Pinpoint the cell where the given text exists, returning its [x, y] midpoint coordinate. 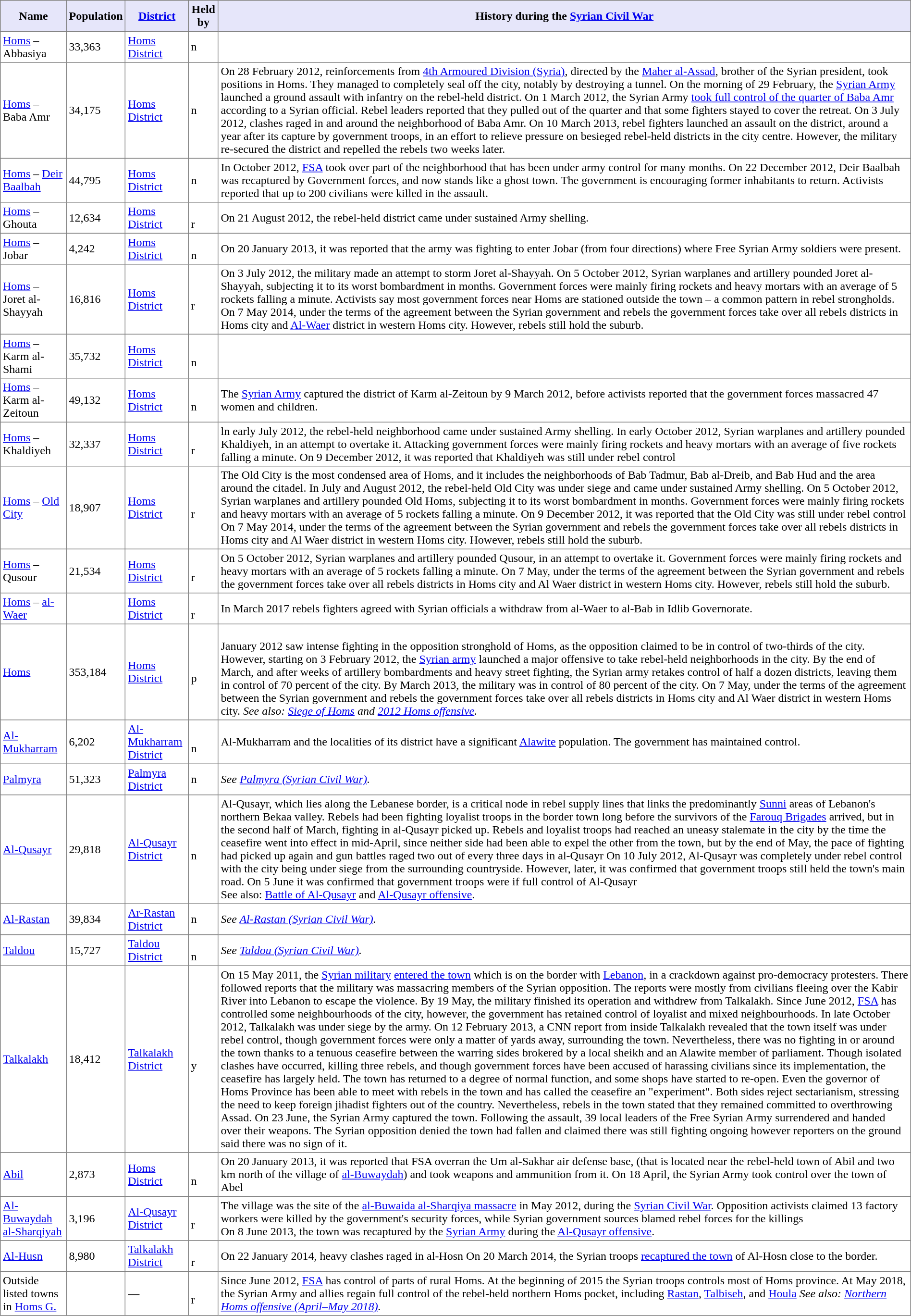
Name [34, 16]
Homs – Khaldiyeh [34, 444]
Al-Mukharram District [157, 742]
On 21 August 2012, the rebel-held district came under sustained Army shelling. [564, 218]
History during the Syrian Civil War [564, 16]
39,834 [96, 919]
Palmyra [34, 779]
Homs [34, 672]
21,534 [96, 571]
15,727 [96, 950]
Homs – Qusour [34, 571]
Homs – al-Waer [34, 608]
— [157, 1293]
Homs – Karm al-Zeitoun [34, 400]
Al-Husn [34, 1256]
See Taldou (Syrian Civil War). [564, 950]
18,412 [96, 1059]
2,873 [96, 1175]
29,818 [96, 849]
16,816 [96, 299]
8,980 [96, 1256]
6,202 [96, 742]
y [203, 1059]
Homs – Abbasiya [34, 47]
51,323 [96, 779]
See Palmyra (Syrian Civil War). [564, 779]
34,175 [96, 111]
District [157, 16]
Talkalakh [34, 1059]
Homs – Baba Amr [34, 111]
Al-Mukharram [34, 742]
32,337 [96, 444]
p [203, 672]
On 22 January 2014, heavy clashes raged in al-Hosn On 20 March 2014, the Syrian troops recaptured the town of Al-Hosn close to the border. [564, 1256]
Outside listed towns in Homs G. [34, 1293]
Homs – Ghouta [34, 218]
Taldou [34, 950]
35,732 [96, 356]
Al-Rastan [34, 919]
See Al-Rastan (Syrian Civil War). [564, 919]
3,196 [96, 1218]
In March 2017 rebels fighters agreed with Syrian officials a withdraw from al-Waer to al-Bab in Idlib Governorate. [564, 608]
Held by [203, 16]
Homs – Jobar [34, 248]
Palmyra District [157, 779]
Al-Qusayr [34, 849]
Homs – Deir Baalbah [34, 180]
Al-Buwaydah al-Sharqiyah [34, 1218]
Al-Mukharram and the localities of its district have a significant Alawite population. The government has maintained control. [564, 742]
49,132 [96, 400]
Abil [34, 1175]
On 20 January 2013, it was reported that the army was fighting to enter Jobar (from four directions) where Free Syrian Army soldiers were present. [564, 248]
Ar-Rastan District [157, 919]
12,634 [96, 218]
33,363 [96, 47]
Homs – Old City [34, 508]
Homs – Karm al- Shami [34, 356]
Taldou District [157, 950]
4,242 [96, 248]
353,184 [96, 672]
Homs – Joret al-Shayyah [34, 299]
44,795 [96, 180]
18,907 [96, 508]
Population [96, 16]
